Return (x, y) of the center of cell containing provided text 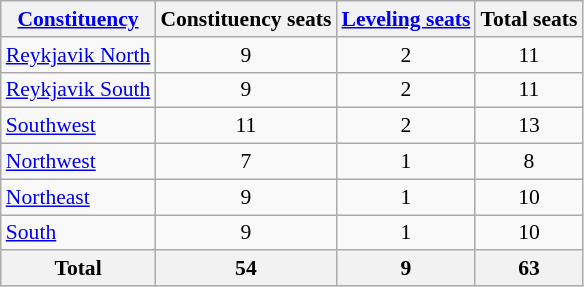
54 (246, 269)
Southwest (78, 126)
Reykjavik South (78, 90)
Constituency seats (246, 19)
Reykjavik North (78, 55)
13 (528, 126)
Northeast (78, 197)
7 (246, 162)
Leveling seats (406, 19)
Northwest (78, 162)
Total (78, 269)
Constituency (78, 19)
63 (528, 269)
8 (528, 162)
South (78, 233)
Total seats (528, 19)
